Capture the cell that displays the provided text and extract its (x, y) central coordinate. 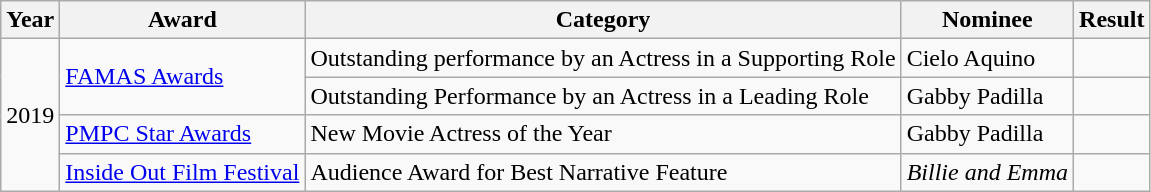
Cielo Aquino (987, 58)
Nominee (987, 20)
Outstanding performance by an Actress in a Supporting Role (603, 58)
FAMAS Awards (182, 77)
Audience Award for Best Narrative Feature (603, 172)
Inside Out Film Festival (182, 172)
New Movie Actress of the Year (603, 134)
PMPC Star Awards (182, 134)
Billie and Emma (987, 172)
Result (1112, 20)
Outstanding Performance by an Actress in a Leading Role (603, 96)
2019 (30, 115)
Award (182, 20)
Category (603, 20)
Year (30, 20)
